Capture the cell that displays the provided text and extract its [x, y] central coordinate. 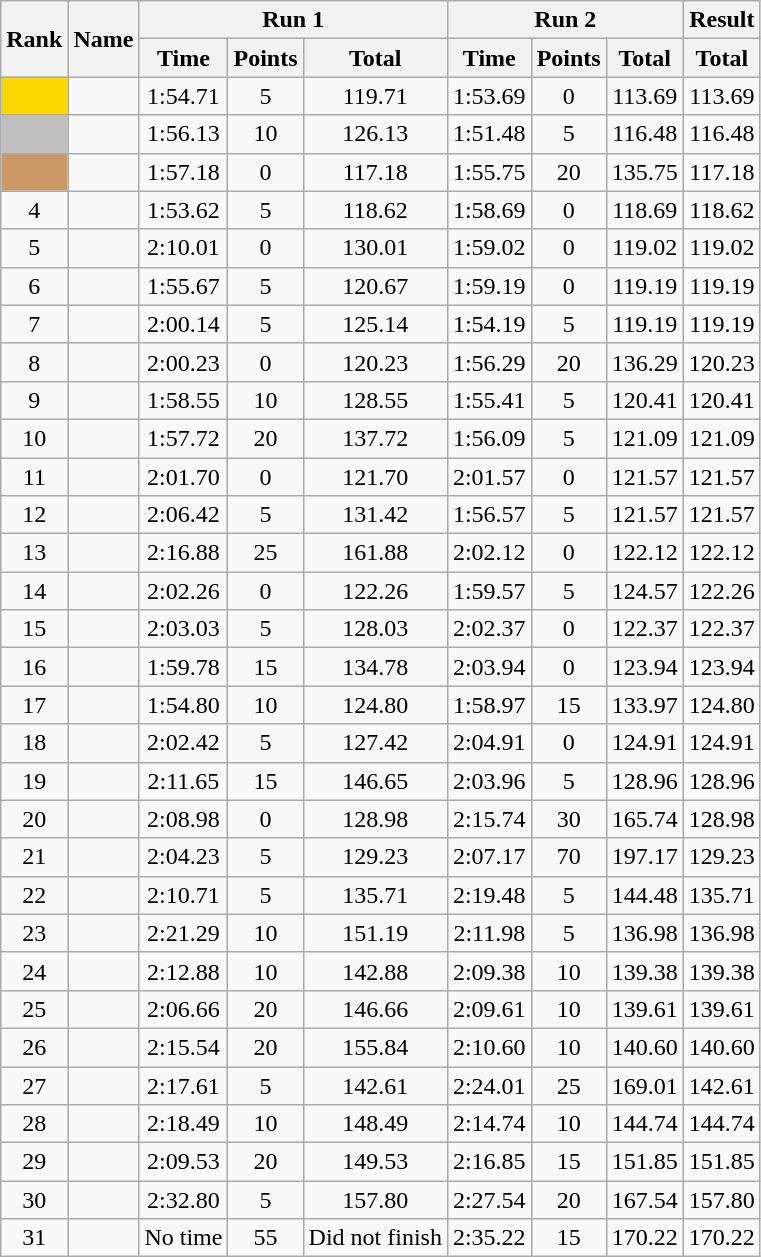
17 [34, 705]
2:04.91 [489, 743]
2:09.38 [489, 971]
2:11.98 [489, 933]
16 [34, 667]
1:54.71 [184, 96]
2:06.42 [184, 515]
11 [34, 477]
118.69 [644, 210]
9 [34, 400]
136.29 [644, 362]
2:17.61 [184, 1085]
197.17 [644, 857]
8 [34, 362]
2:03.94 [489, 667]
27 [34, 1085]
2:10.01 [184, 248]
70 [568, 857]
1:59.02 [489, 248]
Run 2 [565, 20]
120.67 [375, 286]
2:02.26 [184, 591]
2:27.54 [489, 1200]
26 [34, 1047]
Result [722, 20]
2:01.57 [489, 477]
128.03 [375, 629]
4 [34, 210]
2:06.66 [184, 1009]
155.84 [375, 1047]
131.42 [375, 515]
119.71 [375, 96]
Did not finish [375, 1238]
161.88 [375, 553]
1:54.80 [184, 705]
126.13 [375, 134]
2:09.53 [184, 1162]
1:51.48 [489, 134]
29 [34, 1162]
19 [34, 781]
146.65 [375, 781]
1:58.55 [184, 400]
1:53.69 [489, 96]
1:56.09 [489, 438]
169.01 [644, 1085]
1:56.57 [489, 515]
121.70 [375, 477]
21 [34, 857]
142.88 [375, 971]
2:35.22 [489, 1238]
Run 1 [294, 20]
18 [34, 743]
144.48 [644, 895]
2:24.01 [489, 1085]
13 [34, 553]
2:18.49 [184, 1124]
12 [34, 515]
1:59.19 [489, 286]
1:53.62 [184, 210]
31 [34, 1238]
2:04.23 [184, 857]
1:55.75 [489, 172]
2:00.14 [184, 324]
55 [266, 1238]
125.14 [375, 324]
149.53 [375, 1162]
23 [34, 933]
2:19.48 [489, 895]
148.49 [375, 1124]
151.19 [375, 933]
Name [104, 39]
1:58.97 [489, 705]
7 [34, 324]
2:21.29 [184, 933]
134.78 [375, 667]
2:09.61 [489, 1009]
1:59.57 [489, 591]
1:57.18 [184, 172]
24 [34, 971]
2:02.42 [184, 743]
2:03.96 [489, 781]
2:03.03 [184, 629]
1:56.29 [489, 362]
165.74 [644, 819]
1:58.69 [489, 210]
Rank [34, 39]
2:08.98 [184, 819]
1:55.41 [489, 400]
2:15.74 [489, 819]
130.01 [375, 248]
2:11.65 [184, 781]
14 [34, 591]
No time [184, 1238]
2:02.12 [489, 553]
2:07.17 [489, 857]
2:15.54 [184, 1047]
137.72 [375, 438]
1:59.78 [184, 667]
2:02.37 [489, 629]
1:55.67 [184, 286]
2:00.23 [184, 362]
133.97 [644, 705]
167.54 [644, 1200]
2:10.71 [184, 895]
6 [34, 286]
135.75 [644, 172]
1:56.13 [184, 134]
2:16.88 [184, 553]
22 [34, 895]
28 [34, 1124]
2:14.74 [489, 1124]
146.66 [375, 1009]
2:12.88 [184, 971]
2:10.60 [489, 1047]
2:16.85 [489, 1162]
128.55 [375, 400]
124.57 [644, 591]
2:01.70 [184, 477]
127.42 [375, 743]
1:54.19 [489, 324]
1:57.72 [184, 438]
2:32.80 [184, 1200]
